Search for the cell housing the specified text and yield its (x, y) center coordinate. 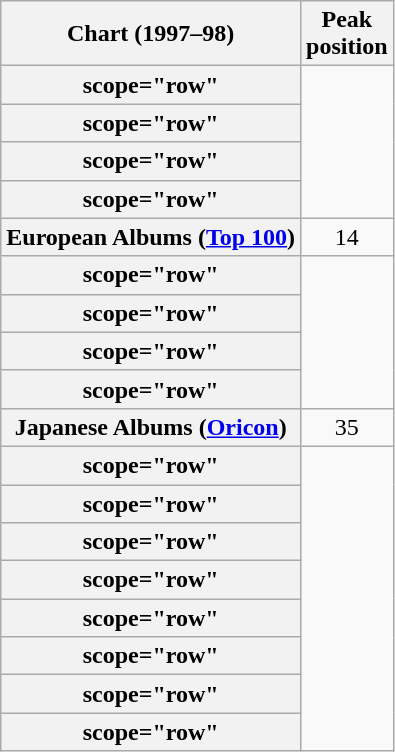
Chart (1997–98) (151, 34)
35 (347, 427)
European Albums (Top 100) (151, 237)
Japanese Albums (Oricon) (151, 427)
Peakposition (347, 34)
14 (347, 237)
